Identify which cell holds the provided text, then report its [X, Y] central coordinate. 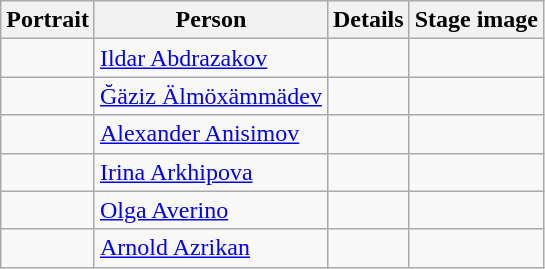
Alexander Anisimov [210, 134]
Olga Averino [210, 210]
Portrait [48, 20]
Irina Arkhipova [210, 172]
Details [368, 20]
Ildar Abdrazakov [210, 58]
Person [210, 20]
Stage image [476, 20]
Ğäziz Älmöxämmädev [210, 96]
Arnold Azrikan [210, 248]
